Pinpoint the cell where the given text exists, returning its [X, Y] midpoint coordinate. 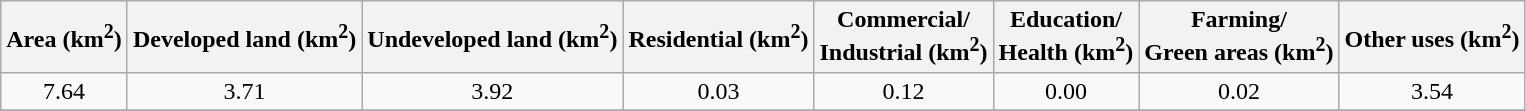
Undeveloped land (km2) [492, 37]
Farming/ Green areas (km2) [1239, 37]
0.02 [1239, 91]
Other uses (km2) [1432, 37]
Developed land (km2) [244, 37]
Area (km2) [64, 37]
0.00 [1066, 91]
0.03 [718, 91]
Education/ Health (km2) [1066, 37]
3.71 [244, 91]
3.54 [1432, 91]
3.92 [492, 91]
Residential (km2) [718, 37]
7.64 [64, 91]
Commercial/ Industrial (km2) [904, 37]
0.12 [904, 91]
